Provide the [X, Y] coordinate of the cell's center where the given text is located.  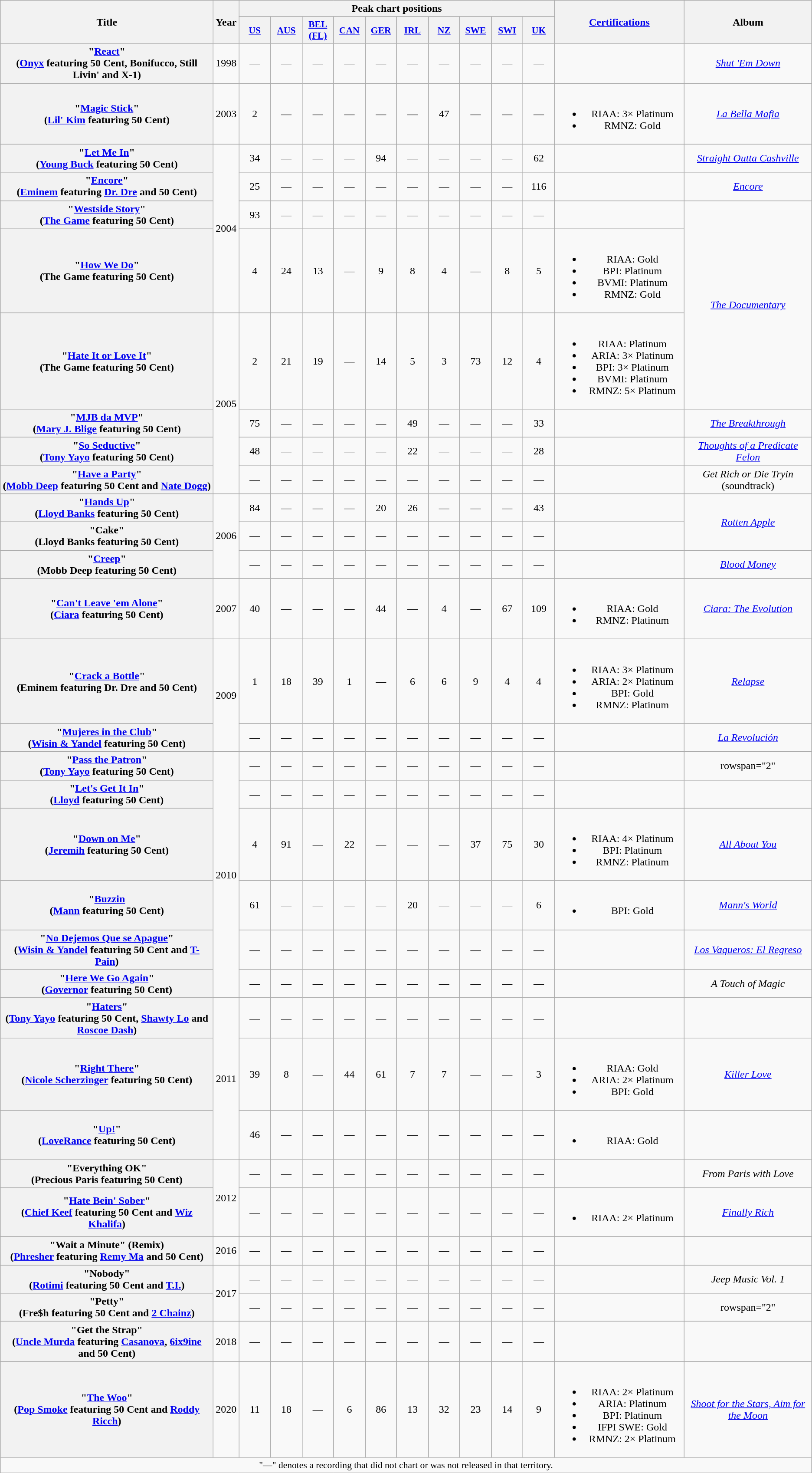
"So Seductive"(Tony Yayo featuring 50 Cent) [107, 451]
Year [226, 22]
"Haters"(Tony Yayo featuring 50 Cent, Shawty Lo and Roscoe Dash) [107, 1018]
"Can't Leave 'em Alone"(Ciara featuring 50 Cent) [107, 609]
"Hate It or Love It"(The Game featuring 50 Cent) [107, 361]
2020 [226, 1410]
21 [286, 361]
37 [475, 845]
The Documentary [748, 305]
"Nobody"(Rotimi featuring 50 Cent and T.I.) [107, 1279]
RIAA: Gold [619, 1134]
2012 [226, 1198]
84 [255, 508]
Shut 'Em Down [748, 63]
"Right There"(Nicole Scherzinger featuring 50 Cent) [107, 1074]
11 [255, 1410]
RIAA: PlatinumARIA: 3× PlatinumBPI: 3× PlatinumBVMI: PlatinumRMNZ: 5× Platinum [619, 361]
91 [286, 845]
"Westside Story"(The Game featuring 50 Cent) [107, 214]
Certifications [619, 22]
33 [539, 423]
"Hands Up"(Lloyd Banks featuring 50 Cent) [107, 508]
34 [255, 158]
Encore [748, 187]
All About You [748, 845]
40 [255, 609]
116 [539, 187]
30 [539, 845]
"Everything OK"(Precious Paris featuring 50 Cent) [107, 1174]
SWI [507, 30]
Relapse [748, 681]
67 [507, 609]
"Get the Strap"(Uncle Murda featuring Casanova, 6ix9ine and 50 Cent) [107, 1341]
23 [475, 1410]
CAN [350, 30]
"Wait a Minute" (Remix)(Phresher featuring Remy Ma and 50 Cent) [107, 1251]
"Let's Get It In"(Lloyd featuring 50 Cent) [107, 794]
2005 [226, 403]
AUS [286, 30]
Mann's World [748, 905]
46 [255, 1134]
"Mujeres in the Club"(Wisin & Yandel featuring 50 Cent) [107, 738]
A Touch of Magic [748, 983]
93 [255, 214]
US [255, 30]
Killer Love [748, 1074]
The Breakthrough [748, 423]
25 [255, 187]
"Up!"(LoveRance featuring 50 Cent) [107, 1134]
IRL [413, 30]
48 [255, 451]
RIAA: 2× PlatinumARIA: PlatinumBPI: PlatinumIFPI SWE: GoldRMNZ: 2× Platinum [619, 1410]
73 [475, 361]
SWE [475, 30]
2007 [226, 609]
Shoot for the Stars, Aim for the Moon [748, 1410]
"Crack a Bottle"(Eminem featuring Dr. Dre and 50 Cent) [107, 681]
28 [539, 451]
86 [381, 1410]
"MJB da MVP"(Mary J. Blige featuring 50 Cent) [107, 423]
24 [286, 271]
"The Woo"(Pop Smoke featuring 50 Cent and Roddy Ricch) [107, 1410]
"Cake"(Lloyd Banks featuring 50 Cent) [107, 536]
RIAA: GoldBPI: PlatinumBVMI: PlatinumRMNZ: Gold [619, 271]
Peak chart positions [397, 9]
26 [413, 508]
"React"(Onyx featuring 50 Cent, Bonifucco, Still Livin' and X-1) [107, 63]
Title [107, 22]
"Creep"(Mobb Deep featuring 50 Cent) [107, 564]
Blood Money [748, 564]
Los Vaqueros: El Regreso [748, 950]
109 [539, 609]
Thoughts of a Predicate Felon [748, 451]
2010 [226, 875]
47 [444, 114]
From Paris with Love [748, 1174]
49 [413, 423]
2011 [226, 1078]
BPI: Gold [619, 905]
"How We Do"(The Game featuring 50 Cent) [107, 271]
2004 [226, 228]
RIAA: GoldRMNZ: Platinum [619, 609]
"Magic Stick"(Lil' Kim featuring 50 Cent) [107, 114]
"Down on Me"(Jeremih featuring 50 Cent) [107, 845]
La Bella Mafia [748, 114]
2003 [226, 114]
"Have a Party"(Mobb Deep featuring 50 Cent and Nate Dogg) [107, 479]
19 [318, 361]
Finally Rich [748, 1213]
Album [748, 22]
GER [381, 30]
RIAA: 2× Platinum [619, 1213]
Ciara: The Evolution [748, 609]
"Hate Bein' Sober"(Chief Keef featuring 50 Cent and Wiz Khalifa) [107, 1213]
RIAA: 3× PlatinumARIA: 2× PlatinumBPI: GoldRMNZ: Platinum [619, 681]
Get Rich or Die Tryin (soundtrack) [748, 479]
"Let Me In"(Young Buck featuring 50 Cent) [107, 158]
62 [539, 158]
RIAA: 4× PlatinumBPI: PlatinumRMNZ: Platinum [619, 845]
"—" denotes a recording that did not chart or was not released in that territory. [406, 1465]
2006 [226, 536]
La Revolución [748, 738]
"Encore"(Eminem featuring Dr. Dre and 50 Cent) [107, 187]
"Pass the Patron"(Tony Yayo featuring 50 Cent) [107, 766]
1998 [226, 63]
12 [507, 361]
2016 [226, 1251]
BEL(FL) [318, 30]
RIAA: 3× PlatinumRMNZ: Gold [619, 114]
2018 [226, 1341]
NZ [444, 30]
RIAA: GoldARIA: 2× PlatinumBPI: Gold [619, 1074]
32 [444, 1410]
"No Dejemos Que se Apague"(Wisin & Yandel featuring 50 Cent and T-Pain) [107, 950]
2017 [226, 1293]
UK [539, 30]
Rotten Apple [748, 522]
"Petty"(Fre$h featuring 50 Cent and 2 Chainz) [107, 1307]
Jeep Music Vol. 1 [748, 1279]
Straight Outta Cashville [748, 158]
2009 [226, 695]
43 [539, 508]
94 [381, 158]
"Buzzin(Mann featuring 50 Cent) [107, 905]
"Here We Go Again"(Governor featuring 50 Cent) [107, 983]
